Locate the cell with the specified text and output its [x, y] center coordinate. 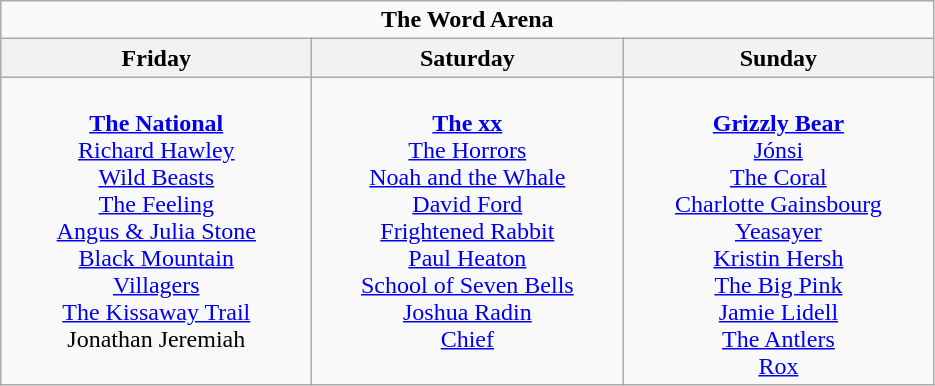
The Word Arena [468, 20]
Grizzly Bear Jónsi The Coral Charlotte Gainsbourg Yeasayer Kristin Hersh The Big Pink Jamie Lidell The Antlers Rox [778, 231]
Sunday [778, 58]
The xx The Horrors Noah and the Whale David Ford Frightened Rabbit Paul Heaton School of Seven Bells Joshua Radin Chief [468, 231]
The National Richard Hawley Wild Beasts The Feeling Angus & Julia Stone Black Mountain Villagers The Kissaway Trail Jonathan Jeremiah [156, 231]
Saturday [468, 58]
Friday [156, 58]
